Return [x, y] of the center of cell containing provided text 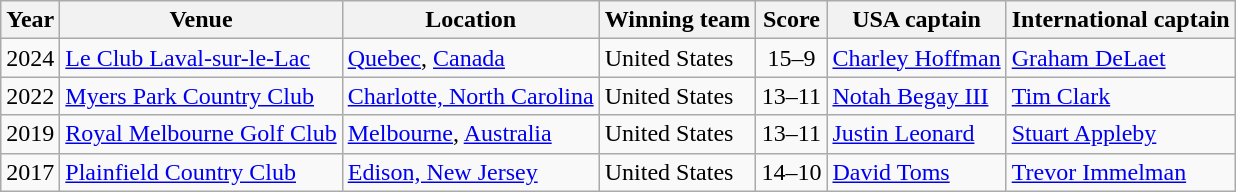
2024 [30, 58]
USA captain [916, 20]
2022 [30, 96]
Winning team [678, 20]
Charlotte, North Carolina [470, 96]
Tim Clark [1120, 96]
Edison, New Jersey [470, 172]
14–10 [792, 172]
David Toms [916, 172]
Royal Melbourne Golf Club [201, 134]
Melbourne, Australia [470, 134]
Justin Leonard [916, 134]
Le Club Laval-sur-le-Lac [201, 58]
Trevor Immelman [1120, 172]
2019 [30, 134]
Graham DeLaet [1120, 58]
International captain [1120, 20]
Plainfield Country Club [201, 172]
Quebec, Canada [470, 58]
Venue [201, 20]
Notah Begay III [916, 96]
Stuart Appleby [1120, 134]
15–9 [792, 58]
Year [30, 20]
2017 [30, 172]
Myers Park Country Club [201, 96]
Score [792, 20]
Charley Hoffman [916, 58]
Location [470, 20]
